For the text-containing cell, return its midpoint in (X, Y) coordinate format. 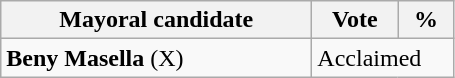
Beny Masella (X) (156, 58)
Mayoral candidate (156, 20)
% (426, 20)
Acclaimed (383, 58)
Vote (355, 20)
